Output the (x, y) coordinate of the center of the cell containing the given text.  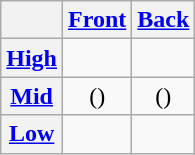
Back (164, 20)
High (32, 58)
Low (32, 134)
Front (98, 20)
Mid (32, 96)
